Output the [X, Y] coordinate of the center of the cell containing the given text.  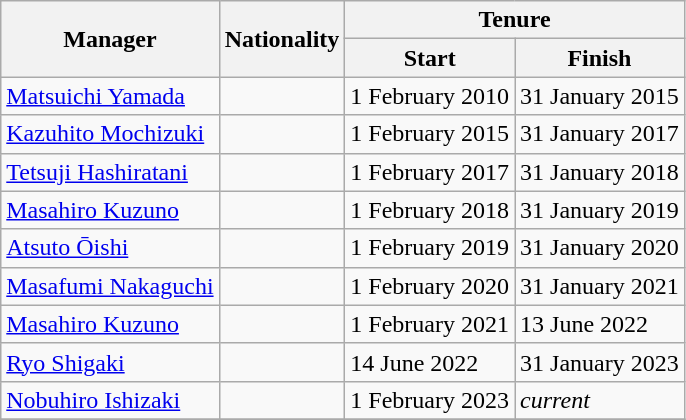
1 February 2021 [430, 324]
31 January 2019 [600, 210]
Start [430, 58]
Kazuhito Mochizuki [110, 134]
31 January 2015 [600, 96]
13 June 2022 [600, 324]
1 February 2018 [430, 210]
Finish [600, 58]
14 June 2022 [430, 362]
Atsuto Ōishi [110, 248]
Tenure [514, 20]
Tetsuji Hashiratani [110, 172]
current [600, 400]
1 February 2023 [430, 400]
1 February 2015 [430, 134]
Masafumi Nakaguchi [110, 286]
31 January 2018 [600, 172]
1 February 2017 [430, 172]
31 January 2017 [600, 134]
31 January 2020 [600, 248]
1 February 2020 [430, 286]
Matsuichi Yamada [110, 96]
31 January 2023 [600, 362]
Nationality [282, 39]
1 February 2010 [430, 96]
31 January 2021 [600, 286]
1 February 2019 [430, 248]
Ryo Shigaki [110, 362]
Nobuhiro Ishizaki [110, 400]
Manager [110, 39]
